Scan for the cell matching the given text and deliver its (X, Y) coordinate at center. 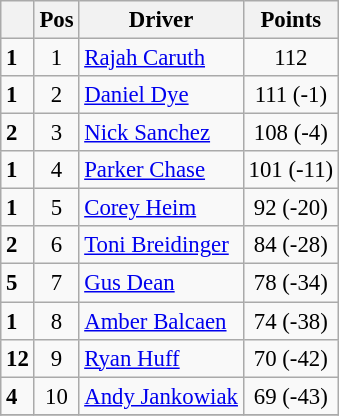
111 (-1) (290, 95)
70 (-42) (290, 358)
Ryan Huff (161, 358)
10 (56, 396)
8 (56, 321)
101 (-11) (290, 170)
Rajah Caruth (161, 58)
12 (18, 358)
Parker Chase (161, 170)
112 (290, 58)
Andy Jankowiak (161, 396)
Points (290, 20)
108 (-4) (290, 133)
69 (-43) (290, 396)
6 (56, 245)
Amber Balcaen (161, 321)
Nick Sanchez (161, 133)
9 (56, 358)
92 (-20) (290, 208)
Pos (56, 20)
3 (56, 133)
Gus Dean (161, 283)
Driver (161, 20)
7 (56, 283)
Toni Breidinger (161, 245)
74 (-38) (290, 321)
Daniel Dye (161, 95)
84 (-28) (290, 245)
Corey Heim (161, 208)
78 (-34) (290, 283)
